Return [X, Y] of the center of cell containing provided text 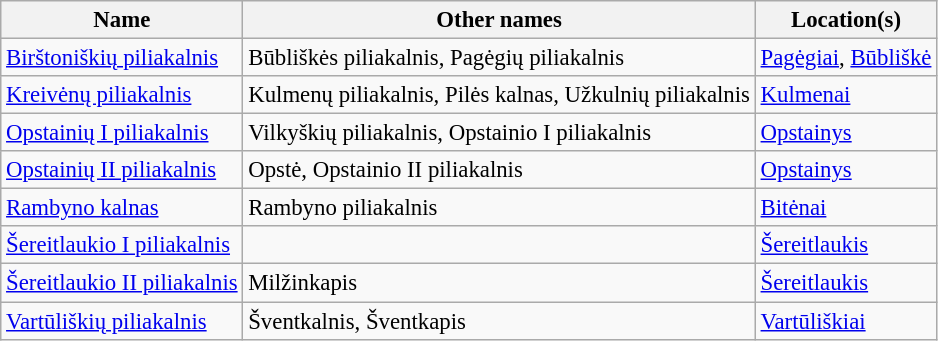
Kulmenų piliakalnis, Pilės kalnas, Užkulnių piliakalnis [499, 95]
Bitėnai [846, 208]
Vartūliškių piliakalnis [122, 321]
Opstė, Opstainio II piliakalnis [499, 170]
Pagėgiai, Būbliškė [846, 58]
Other names [499, 20]
Kulmenai [846, 95]
Šereitlaukio II piliakalnis [122, 283]
Rambyno piliakalnis [499, 208]
Birštoniškių piliakalnis [122, 58]
Šereitlaukio I piliakalnis [122, 245]
Opstainių I piliakalnis [122, 133]
Opstainių II piliakalnis [122, 170]
Milžinkapis [499, 283]
Būbliškės piliakalnis, Pagėgių piliakalnis [499, 58]
Vartūliškiai [846, 321]
Šventkalnis, Šventkapis [499, 321]
Kreivėnų piliakalnis [122, 95]
Name [122, 20]
Location(s) [846, 20]
Vilkyškių piliakalnis, Opstainio I piliakalnis [499, 133]
Rambyno kalnas [122, 208]
